Search for the cell housing the specified text and yield its [x, y] center coordinate. 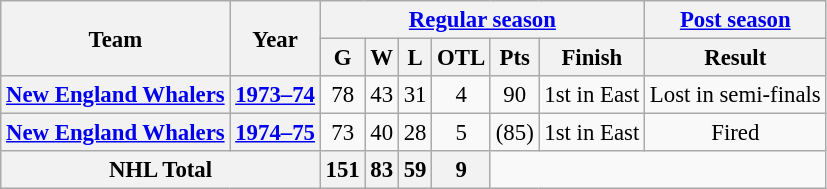
L [414, 58]
Lost in semi-finals [736, 95]
43 [382, 95]
31 [414, 95]
Finish [592, 58]
1974–75 [275, 133]
78 [342, 95]
G [342, 58]
NHL Total [161, 170]
90 [514, 95]
(85) [514, 133]
59 [414, 170]
5 [462, 133]
9 [462, 170]
Result [736, 58]
Post season [736, 20]
Pts [514, 58]
Fired [736, 133]
Regular season [482, 20]
4 [462, 95]
151 [342, 170]
40 [382, 133]
1973–74 [275, 95]
73 [342, 133]
OTL [462, 58]
W [382, 58]
Year [275, 38]
28 [414, 133]
83 [382, 170]
Team [116, 38]
